Locate the cell with the specified text and output its (X, Y) center coordinate. 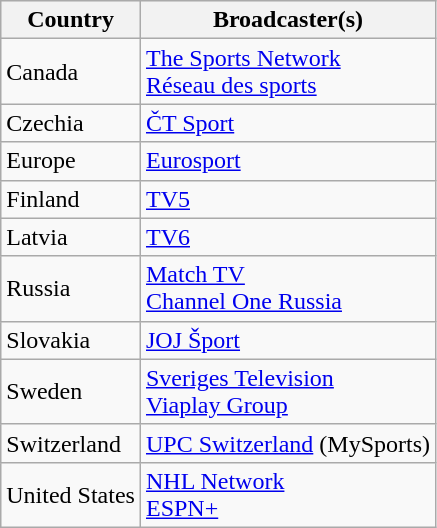
Slovakia (71, 340)
Match TV Channel One Russia (288, 288)
Canada (71, 72)
United States (71, 494)
NHL NetworkESPN+ (288, 494)
Country (71, 20)
JOJ Šport (288, 340)
Europe (71, 161)
UPC Switzerland (MySports) (288, 443)
Sweden (71, 392)
Latvia (71, 237)
TV5 (288, 199)
Eurosport (288, 161)
The Sports NetworkRéseau des sports (288, 72)
Finland (71, 199)
ČT Sport (288, 123)
Broadcaster(s) (288, 20)
Czechia (71, 123)
TV6 (288, 237)
Switzerland (71, 443)
Russia (71, 288)
Sveriges TelevisionViaplay Group (288, 392)
